From the cell containing the given text, extract its center point as (x, y) coordinate. 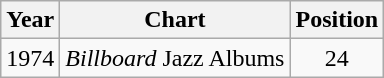
Year (30, 20)
24 (337, 58)
Position (337, 20)
Billboard Jazz Albums (175, 58)
Chart (175, 20)
1974 (30, 58)
